Locate the cell with the specified text and output its [x, y] center coordinate. 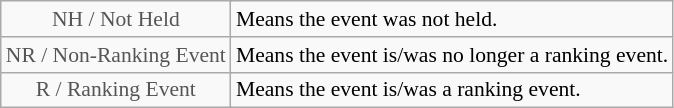
NH / Not Held [116, 19]
Means the event is/was no longer a ranking event. [452, 55]
NR / Non-Ranking Event [116, 55]
R / Ranking Event [116, 90]
Means the event is/was a ranking event. [452, 90]
Means the event was not held. [452, 19]
